Return (x, y) of the center of cell containing provided text 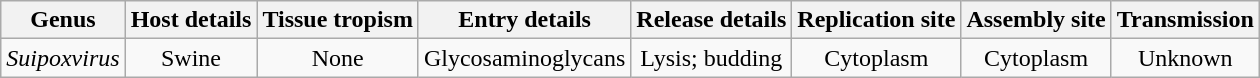
Swine (191, 58)
Release details (712, 20)
Transmission (1185, 20)
Host details (191, 20)
Lysis; budding (712, 58)
Assembly site (1036, 20)
Replication site (876, 20)
Glycosaminoglycans (524, 58)
Tissue tropism (338, 20)
Genus (63, 20)
Unknown (1185, 58)
Entry details (524, 20)
Suipoxvirus (63, 58)
None (338, 58)
